Find where the given text appears and provide that cell's center as (X, Y) coordinate. 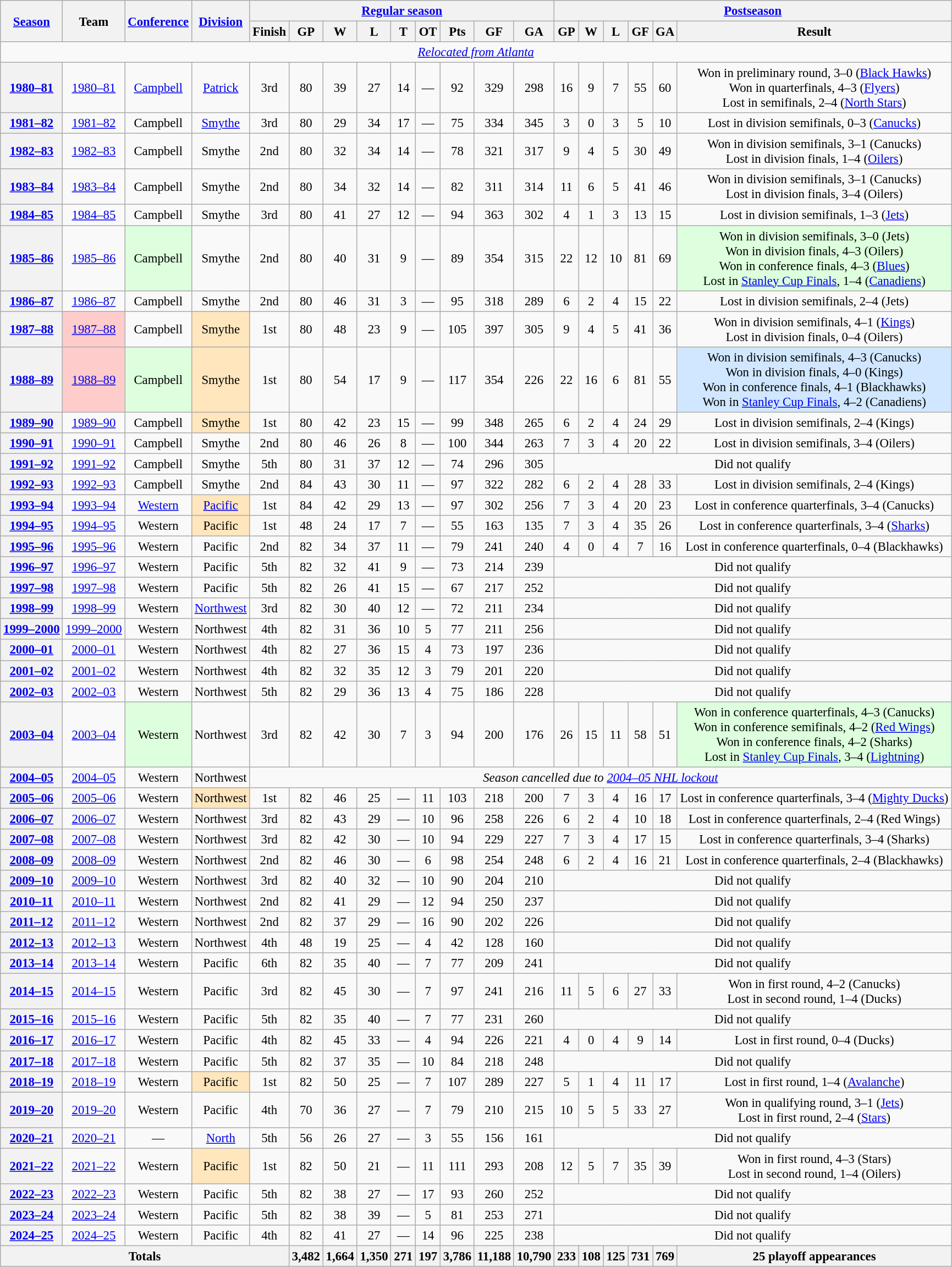
3,482 (306, 1256)
OT (428, 32)
105 (457, 329)
Lost in conference quarterfinals, 3–4 (Mighty Ducks) (814, 798)
Conference (158, 21)
North (221, 1138)
1,350 (374, 1256)
201 (494, 671)
293 (494, 1166)
Patrick (221, 88)
117 (457, 380)
217 (494, 588)
344 (494, 443)
Division (221, 21)
214 (494, 567)
107 (457, 1082)
Won in first round, 4–3 (Stars)Lost in second round, 1–4 (Oilers) (814, 1166)
731 (640, 1256)
Won in division semifinals, 3–1 (Canucks)Lost in division finals, 1–4 (Oilers) (814, 152)
236 (533, 650)
60 (665, 88)
161 (533, 1138)
135 (533, 526)
92 (457, 88)
322 (494, 485)
3,786 (457, 1256)
315 (533, 259)
8 (404, 443)
329 (494, 88)
Won in qualifying round, 3–1 (Jets)Lost in first round, 2–4 (Stars) (814, 1110)
Season cancelled due to 2004–05 NHL lockout (601, 777)
54 (340, 380)
1,664 (340, 1256)
345 (533, 123)
Won in division semifinals, 3–1 (Canucks)Lost in division finals, 3–4 (Oilers) (814, 187)
6th (269, 963)
Relocated from Atlanta (476, 52)
58 (640, 734)
67 (457, 588)
769 (665, 1256)
204 (494, 881)
T (404, 32)
209 (494, 963)
125 (616, 1256)
Regular season (402, 11)
51 (665, 734)
363 (494, 215)
93 (457, 1194)
216 (533, 991)
108 (591, 1256)
220 (533, 671)
70 (306, 1110)
202 (494, 922)
74 (457, 464)
311 (494, 187)
176 (533, 734)
98 (457, 860)
Lost in first round, 0–4 (Ducks) (814, 1040)
334 (494, 123)
233 (566, 1256)
128 (494, 943)
Totals (145, 1256)
265 (533, 423)
221 (533, 1040)
Won in preliminary round, 3–0 (Black Hawks)Won in quarterfinals, 4–3 (Flyers)Lost in semifinals, 2–4 (North Stars) (814, 88)
397 (494, 329)
103 (457, 798)
72 (457, 608)
Lost in conference quarterfinals, 3–4 (Canucks) (814, 505)
229 (494, 840)
10,790 (533, 1256)
89 (457, 259)
25 playoff appearances (814, 1256)
Pts (457, 32)
318 (494, 301)
Result (814, 32)
254 (494, 860)
Lost in conference quarterfinals, 2–4 (Blackhawks) (814, 860)
56 (306, 1138)
296 (494, 464)
95 (457, 301)
237 (533, 902)
18 (665, 819)
263 (533, 443)
282 (533, 485)
Lost in division semifinals, 3–4 (Oilers) (814, 443)
Season (32, 21)
250 (494, 902)
99 (457, 423)
321 (494, 152)
317 (533, 152)
28 (640, 485)
111 (457, 1166)
Team (93, 21)
225 (494, 1236)
Finish (269, 32)
Lost in conference quarterfinals, 0–4 (Blackhawks) (814, 547)
Won in division semifinals, 4–1 (Kings)Lost in division finals, 0–4 (Oilers) (814, 329)
186 (494, 692)
11,188 (494, 1256)
348 (494, 423)
Won in first round, 4–2 (Canucks)Lost in second round, 1–4 (Ducks) (814, 991)
Lost in division semifinals, 0–3 (Canucks) (814, 123)
100 (457, 443)
19 (340, 943)
298 (533, 88)
Lost in first round, 1–4 (Avalanche) (814, 1082)
78 (457, 152)
314 (533, 187)
Lost in division semifinals, 2–4 (Jets) (814, 301)
163 (494, 526)
239 (533, 567)
228 (533, 692)
Postseason (753, 11)
240 (533, 547)
Lost in division semifinals, 1–3 (Jets) (814, 215)
231 (494, 1019)
208 (533, 1166)
238 (533, 1236)
234 (533, 608)
69 (665, 259)
160 (533, 943)
156 (494, 1138)
Lost in conference quarterfinals, 2–4 (Red Wings) (814, 819)
253 (494, 1215)
215 (533, 1110)
49 (665, 152)
258 (494, 819)
